Capture the cell that displays the provided text and extract its (X, Y) central coordinate. 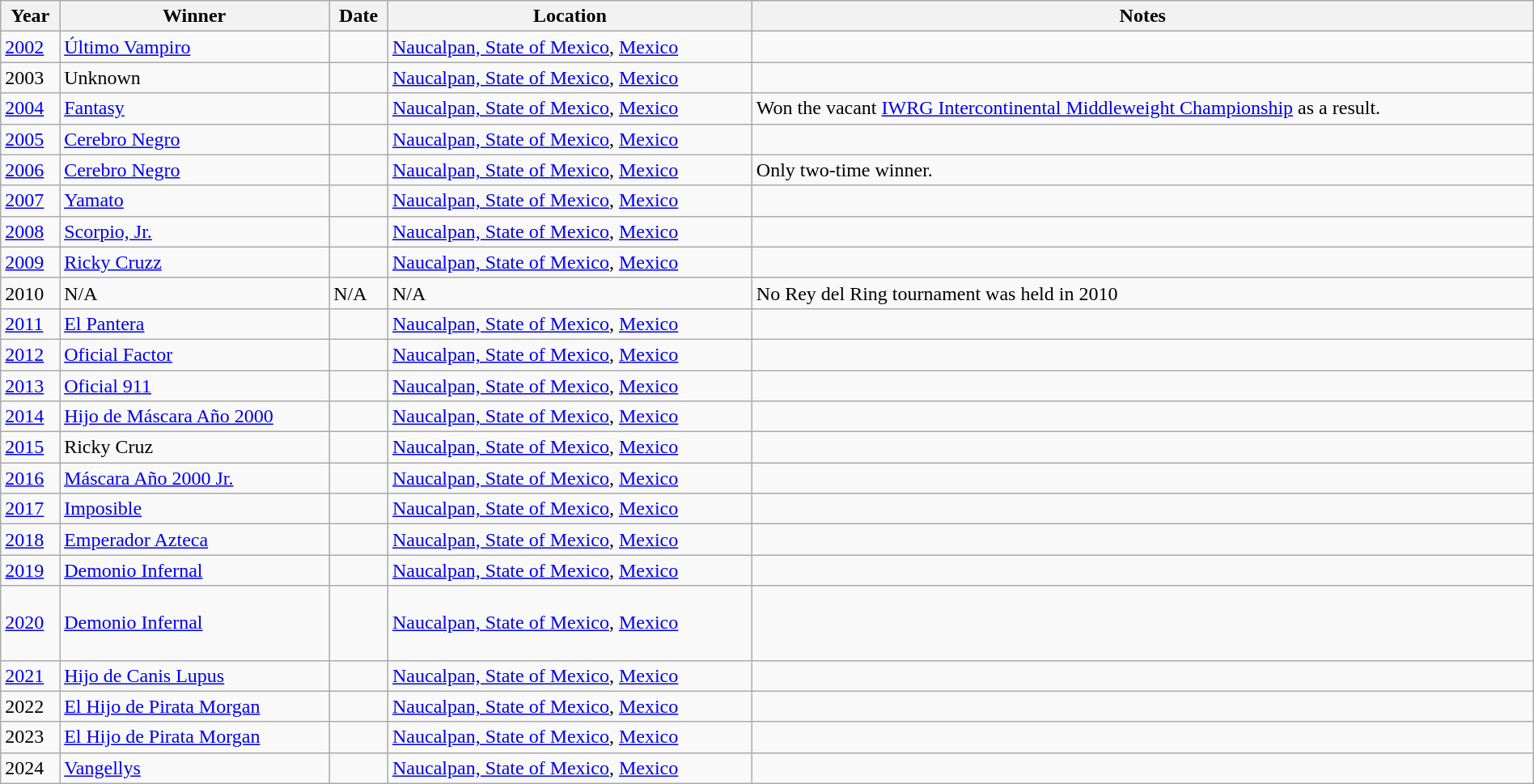
2015 (31, 447)
Won the vacant IWRG Intercontinental Middleweight Championship as a result. (1142, 108)
Oficial 911 (194, 386)
2019 (31, 570)
El Pantera (194, 324)
Fantasy (194, 108)
2004 (31, 108)
2021 (31, 676)
2007 (31, 201)
2020 (31, 623)
Location (570, 16)
Máscara Año 2000 Jr. (194, 478)
Yamato (194, 201)
Oficial Factor (194, 354)
2022 (31, 706)
Only two-time winner. (1142, 170)
2017 (31, 509)
2006 (31, 170)
2005 (31, 139)
Emperador Azteca (194, 540)
2002 (31, 47)
2024 (31, 768)
No Rey del Ring tournament was held in 2010 (1142, 293)
2023 (31, 737)
Hijo de Máscara Año 2000 (194, 417)
2003 (31, 78)
Unknown (194, 78)
Winner (194, 16)
2018 (31, 540)
2009 (31, 262)
Notes (1142, 16)
Ricky Cruzz (194, 262)
Imposible (194, 509)
2012 (31, 354)
Hijo de Canis Lupus (194, 676)
2010 (31, 293)
2016 (31, 478)
2011 (31, 324)
Vangellys (194, 768)
Último Vampiro (194, 47)
Year (31, 16)
2014 (31, 417)
Date (359, 16)
Ricky Cruz (194, 447)
Scorpio, Jr. (194, 231)
2008 (31, 231)
2013 (31, 386)
